Search for the cell housing the specified text and yield its (x, y) center coordinate. 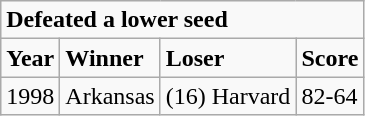
1998 (30, 96)
Year (30, 58)
Score (330, 58)
Arkansas (110, 96)
82-64 (330, 96)
Loser (228, 58)
Winner (110, 58)
(16) Harvard (228, 96)
Defeated a lower seed (182, 20)
